Output the [X, Y] coordinate of the center of the cell containing the given text.  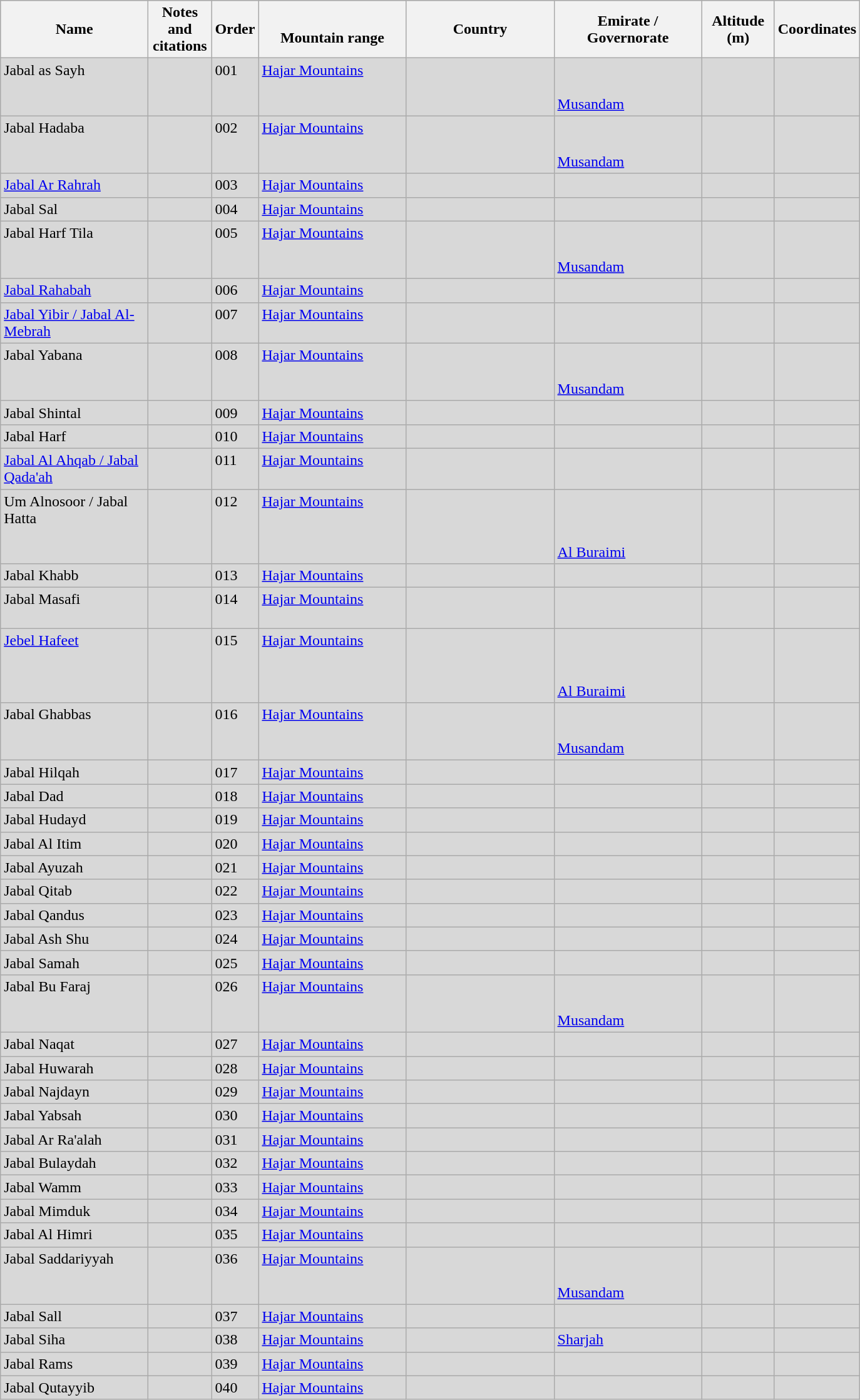
Jabal Ghabbas [74, 732]
Jabal Sall [74, 1316]
029 [235, 1092]
007 [235, 323]
Altitude (m) [738, 29]
Jabal Bulaydah [74, 1163]
038 [235, 1340]
Jabal Hudayd [74, 820]
Jabal Masafi [74, 608]
Jabal Qandus [74, 915]
Jabal Al Itim [74, 844]
037 [235, 1316]
Jabal Samah [74, 963]
Mountain range [332, 29]
Jabal Ar Ra'alah [74, 1140]
Jabal Al Himri [74, 1235]
Jabal Shintal [74, 412]
016 [235, 732]
Country [480, 29]
Um Alnosoor / Jabal Hatta [74, 527]
Jabal Bu Faraj [74, 1003]
Jabal Qitab [74, 891]
Jabal Saddariyyah [74, 1275]
Emirate / Governorate [628, 29]
Jabal as Sayh [74, 87]
035 [235, 1235]
Jabal Harf [74, 436]
014 [235, 608]
008 [235, 372]
Jabal Rams [74, 1364]
034 [235, 1211]
022 [235, 891]
Jabal Ash Shu [74, 939]
030 [235, 1116]
036 [235, 1275]
Jabal Naqat [74, 1044]
032 [235, 1163]
021 [235, 867]
Jabal Qutayyib [74, 1387]
005 [235, 250]
Jebel Hafeet [74, 666]
020 [235, 844]
Jabal Dad [74, 796]
040 [235, 1387]
026 [235, 1003]
004 [235, 209]
Jabal Huwarah [74, 1068]
024 [235, 939]
Jabal Siha [74, 1340]
012 [235, 527]
Name [74, 29]
015 [235, 666]
Jabal Yabana [74, 372]
Order [235, 29]
Jabal Ar Rahrah [74, 185]
Jabal Najdayn [74, 1092]
Sharjah [628, 1340]
039 [235, 1364]
025 [235, 963]
028 [235, 1068]
009 [235, 412]
013 [235, 576]
010 [235, 436]
006 [235, 290]
033 [235, 1187]
Notes and citations [180, 29]
001 [235, 87]
Jabal Yabsah [74, 1116]
Coordinates [817, 29]
Jabal Harf Tila [74, 250]
023 [235, 915]
019 [235, 820]
018 [235, 796]
002 [235, 145]
027 [235, 1044]
Jabal Hadaba [74, 145]
011 [235, 468]
Jabal Rahabah [74, 290]
Jabal Al Ahqab / Jabal Qada'ah [74, 468]
Jabal Ayuzah [74, 867]
Jabal Wamm [74, 1187]
031 [235, 1140]
017 [235, 772]
Jabal Sal [74, 209]
Jabal Khabb [74, 576]
003 [235, 185]
Jabal Yibir / Jabal Al-Mebrah [74, 323]
Jabal Mimduk [74, 1211]
Jabal Hilqah [74, 772]
